Provide the (X, Y) coordinate of the cell's center where the given text is located.  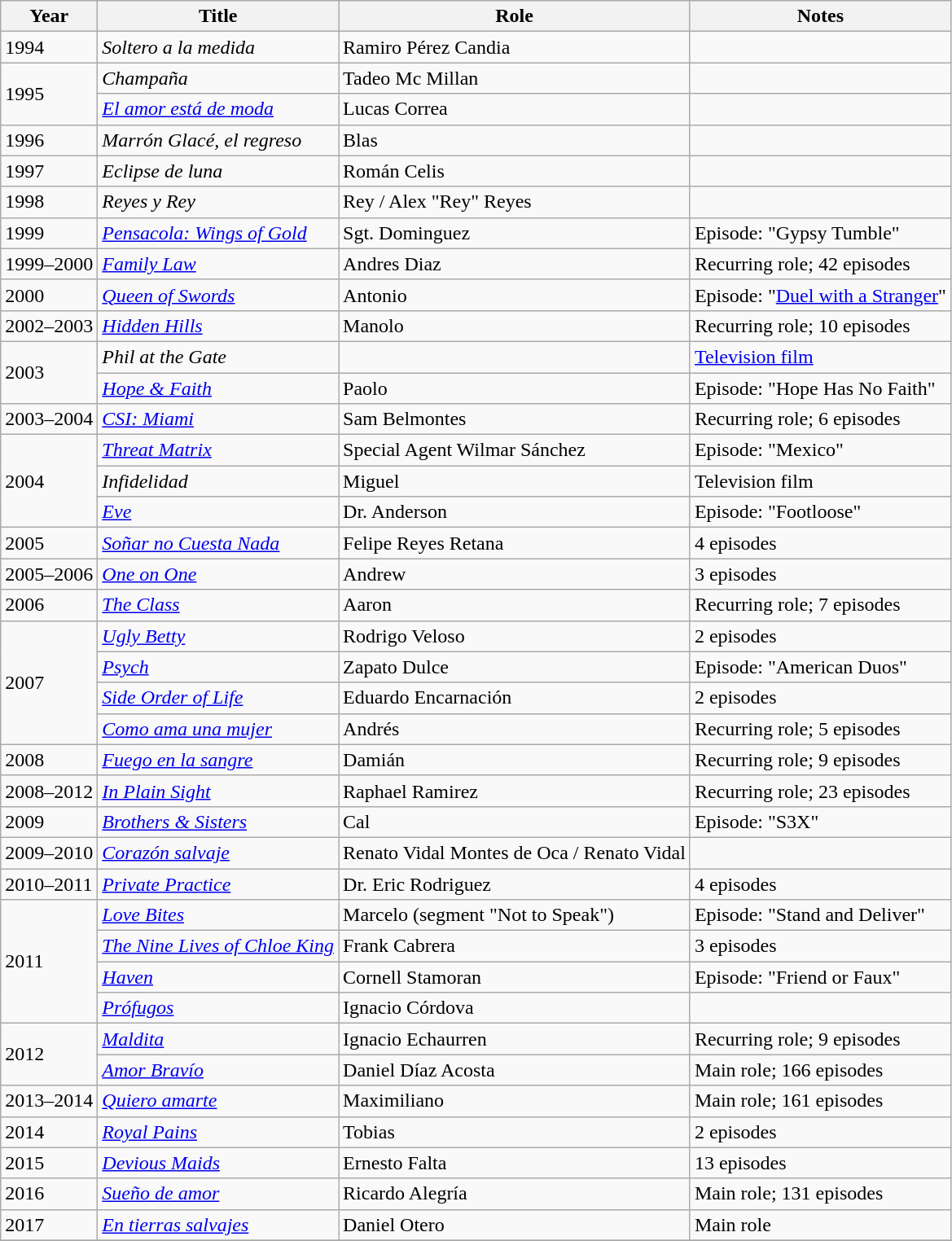
Episode: "Stand and Deliver" (820, 915)
Andrés (515, 729)
2015 (49, 1163)
Episode: "Friend or Faux" (820, 977)
Episode: "American Duos" (820, 667)
Ricardo Alegría (515, 1194)
Tobias (515, 1132)
2008–2012 (49, 791)
1999–2000 (49, 264)
Hope & Faith (218, 388)
Quiero amarte (218, 1101)
Devious Maids (218, 1163)
Daniel Otero (515, 1225)
Daniel Díaz Acosta (515, 1070)
Maldita (218, 1039)
Brothers & Sisters (218, 822)
Andres Diaz (515, 264)
Lucas Correa (515, 109)
Main role; 161 episodes (820, 1101)
2003–2004 (49, 419)
2003 (49, 372)
Marcelo (segment "Not to Speak") (515, 915)
1998 (49, 202)
Amor Bravío (218, 1070)
Queen of Swords (218, 295)
Cal (515, 822)
1994 (49, 47)
Champaña (218, 78)
Manolo (515, 326)
Pensacola: Wings of Gold (218, 233)
Episode: "Gypsy Tumble" (820, 233)
One on One (218, 574)
Psych (218, 667)
Blas (515, 140)
13 episodes (820, 1163)
Recurring role; 42 episodes (820, 264)
Soltero a la medida (218, 47)
Frank Cabrera (515, 946)
Eve (218, 512)
Prófugos (218, 1008)
1999 (49, 233)
1997 (49, 171)
Role (515, 16)
2008 (49, 760)
Raphael Ramirez (515, 791)
Recurring role; 6 episodes (820, 419)
2013–2014 (49, 1101)
Corazón salvaje (218, 853)
Ugly Betty (218, 636)
Recurring role; 10 episodes (820, 326)
2016 (49, 1194)
Sam Belmontes (515, 419)
Main role; 166 episodes (820, 1070)
Como ama una mujer (218, 729)
Phil at the Gate (218, 357)
Side Order of Life (218, 698)
Tadeo Mc Millan (515, 78)
Renato Vidal Montes de Oca / Renato Vidal (515, 853)
Royal Pains (218, 1132)
Cornell Stamoran (515, 977)
2011 (49, 962)
Román Celis (515, 171)
2010–2011 (49, 884)
Maximiliano (515, 1101)
In Plain Sight (218, 791)
1995 (49, 94)
Episode: "Duel with a Stranger" (820, 295)
Damián (515, 760)
Ignacio Córdova (515, 1008)
Rey / Alex "Rey" Reyes (515, 202)
2006 (49, 605)
Main role (820, 1225)
2009–2010 (49, 853)
Episode: "Footloose" (820, 512)
Aaron (515, 605)
Episode: "Hope Has No Faith" (820, 388)
Zapato Dulce (515, 667)
The Nine Lives of Chloe King (218, 946)
Recurring role; 23 episodes (820, 791)
2005 (49, 543)
Eclipse de luna (218, 171)
Notes (820, 16)
2000 (49, 295)
Eduardo Encarnación (515, 698)
Haven (218, 977)
Year (49, 16)
2014 (49, 1132)
Ernesto Falta (515, 1163)
Family Law (218, 264)
Antonio (515, 295)
Special Agent Wilmar Sánchez (515, 450)
Paolo (515, 388)
CSI: Miami (218, 419)
Main role; 131 episodes (820, 1194)
2009 (49, 822)
Dr. Eric Rodriguez (515, 884)
The Class (218, 605)
En tierras salvajes (218, 1225)
Sgt. Dominguez (515, 233)
Sueño de amor (218, 1194)
2005–2006 (49, 574)
Miguel (515, 481)
Episode: "Mexico" (820, 450)
1996 (49, 140)
Fuego en la sangre (218, 760)
Love Bites (218, 915)
Recurring role; 5 episodes (820, 729)
2012 (49, 1055)
Dr. Anderson (515, 512)
Ramiro Pérez Candia (515, 47)
Infidelidad (218, 481)
Marrón Glacé, el regreso (218, 140)
Threat Matrix (218, 450)
Rodrigo Veloso (515, 636)
Andrew (515, 574)
Reyes y Rey (218, 202)
Episode: "S3X" (820, 822)
El amor está de moda (218, 109)
Private Practice (218, 884)
2004 (49, 481)
Soñar no Cuesta Nada (218, 543)
Recurring role; 7 episodes (820, 605)
Ignacio Echaurren (515, 1039)
2002–2003 (49, 326)
2017 (49, 1225)
Hidden Hills (218, 326)
2007 (49, 682)
Title (218, 16)
Felipe Reyes Retana (515, 543)
